Output the (X, Y) coordinate of the center of the cell containing the given text.  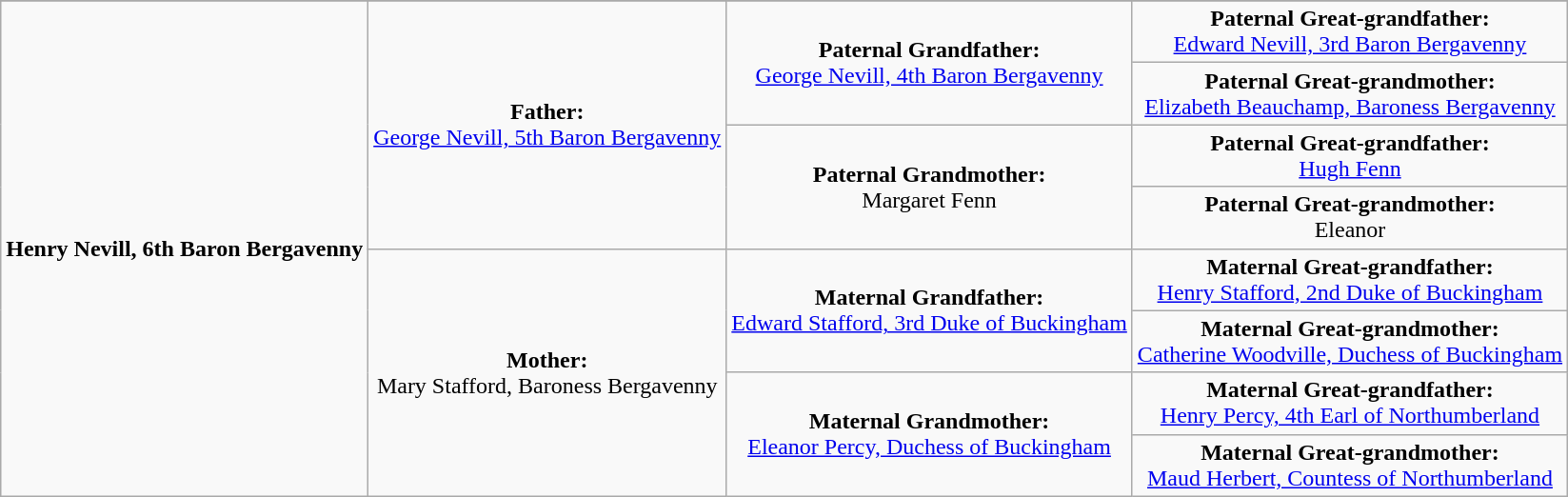
Paternal Great-grandmother:Elizabeth Beauchamp, Baroness Bergavenny (1350, 93)
Maternal Great-grandmother:Catherine Woodville, Duchess of Buckingham (1350, 341)
Mother:Mary Stafford, Baroness Bergavenny (547, 372)
Henry Nevill, 6th Baron Bergavenny (185, 248)
Paternal Great-grandfather:Edward Nevill, 3rd Baron Bergavenny (1350, 32)
Paternal Great-grandfather:Hugh Fenn (1350, 156)
Maternal Great-grandfather:Henry Stafford, 2nd Duke of Buckingham (1350, 280)
Maternal Great-grandmother:Maud Herbert, Countess of Northumberland (1350, 465)
Maternal Grandmother:Eleanor Percy, Duchess of Buckingham (929, 434)
Maternal Great-grandfather:Henry Percy, 4th Earl of Northumberland (1350, 404)
Father:George Nevill, 5th Baron Bergavenny (547, 125)
Maternal Grandfather:Edward Stafford, 3rd Duke of Buckingham (929, 310)
Paternal Grandfather:George Nevill, 4th Baron Bergavenny (929, 63)
Paternal Great-grandmother:Eleanor (1350, 217)
Paternal Grandmother:Margaret Fenn (929, 187)
